Detect which cell encompasses the target text, then output its [x, y] center coordinate. 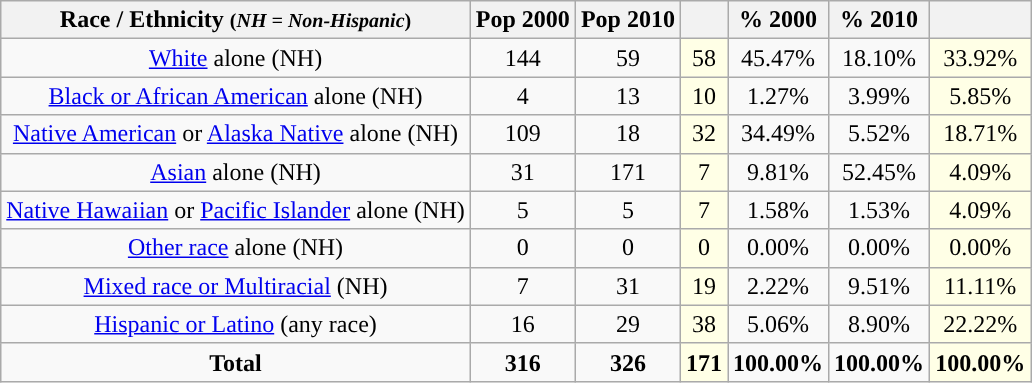
Mixed race or Multiracial (NH) [236, 286]
Total [236, 362]
Native American or Alaska Native alone (NH) [236, 134]
9.81% [778, 172]
52.45% [880, 172]
9.51% [880, 286]
16 [522, 324]
2.22% [778, 286]
5.85% [980, 96]
326 [628, 362]
Native Hawaiian or Pacific Islander alone (NH) [236, 210]
5.06% [778, 324]
4 [522, 96]
5.52% [880, 134]
109 [522, 134]
45.47% [778, 58]
58 [704, 58]
1.53% [880, 210]
Asian alone (NH) [236, 172]
% 2010 [880, 20]
Pop 2000 [522, 20]
29 [628, 324]
34.49% [778, 134]
1.27% [778, 96]
19 [704, 286]
22.22% [980, 324]
Race / Ethnicity (NH = Non-Hispanic) [236, 20]
38 [704, 324]
18 [628, 134]
3.99% [880, 96]
316 [522, 362]
Black or African American alone (NH) [236, 96]
White alone (NH) [236, 58]
13 [628, 96]
18.71% [980, 134]
10 [704, 96]
1.58% [778, 210]
32 [704, 134]
11.11% [980, 286]
Pop 2010 [628, 20]
Hispanic or Latino (any race) [236, 324]
8.90% [880, 324]
144 [522, 58]
% 2000 [778, 20]
59 [628, 58]
18.10% [880, 58]
Other race alone (NH) [236, 248]
33.92% [980, 58]
